Return (x, y) of the center of cell containing provided text 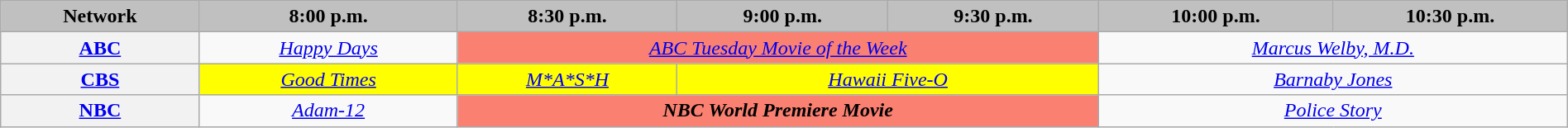
9:00 p.m. (782, 17)
CBS (100, 79)
8:00 p.m. (328, 17)
10:00 p.m. (1216, 17)
8:30 p.m. (567, 17)
M*A*S*H (567, 79)
ABC (100, 48)
ABC Tuesday Movie of the Week (777, 48)
Hawaii Five-O (888, 79)
Marcus Welby, M.D. (1333, 48)
Happy Days (328, 48)
Barnaby Jones (1333, 79)
Adam-12 (328, 111)
9:30 p.m. (994, 17)
NBC World Premiere Movie (777, 111)
Good Times (328, 79)
Police Story (1333, 111)
NBC (100, 111)
10:30 p.m. (1451, 17)
Network (100, 17)
